From the cell containing the given text, extract its center point as [X, Y] coordinate. 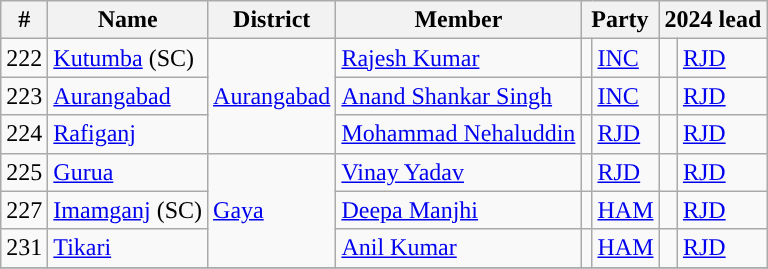
Name [128, 20]
227 [24, 210]
Gurua [128, 172]
Anand Shankar Singh [458, 96]
Rajesh Kumar [458, 58]
223 [24, 96]
Party [620, 20]
Imamganj (SC) [128, 210]
Tikari [128, 248]
Rafiganj [128, 134]
Anil Kumar [458, 248]
2024 lead [713, 20]
Vinay Yadav [458, 172]
Kutumba (SC) [128, 58]
224 [24, 134]
District [272, 20]
Gaya [272, 210]
222 [24, 58]
231 [24, 248]
# [24, 20]
Deepa Manjhi [458, 210]
Member [458, 20]
Mohammad Nehaluddin [458, 134]
225 [24, 172]
